Find where the given text appears and provide that cell's center as (x, y) coordinate. 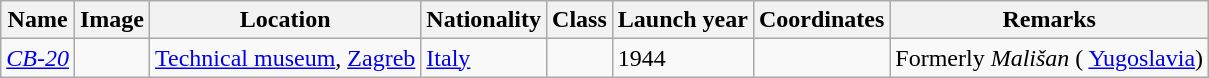
Coordinates (821, 20)
Name (38, 20)
Image (112, 20)
Nationality (484, 20)
CB-20 (38, 58)
Launch year (682, 20)
Formerly Mališan ( Yugoslavia) (1050, 58)
Technical museum, Zagreb (286, 58)
Location (286, 20)
Remarks (1050, 20)
Italy (484, 58)
1944 (682, 58)
Class (580, 20)
